Find where the given text appears and provide that cell's center as (X, Y) coordinate. 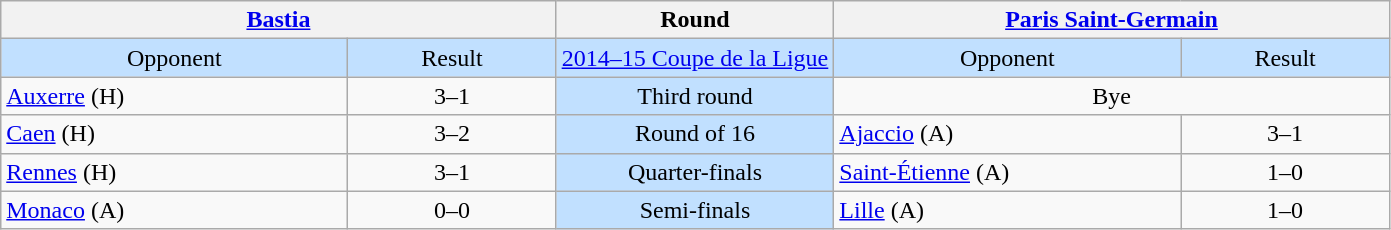
2014–15 Coupe de la Ligue (695, 58)
Paris Saint-Germain (1112, 20)
Lille (A) (1008, 210)
Third round (695, 96)
Quarter-finals (695, 172)
Ajaccio (A) (1008, 134)
Saint-Étienne (A) (1008, 172)
Round of 16 (695, 134)
Bastia (278, 20)
Auxerre (H) (174, 96)
Rennes (H) (174, 172)
Bye (1112, 96)
0–0 (452, 210)
Monaco (A) (174, 210)
3–2 (452, 134)
Caen (H) (174, 134)
Semi-finals (695, 210)
Round (695, 20)
